Output the (x, y) coordinate of the center of the cell containing the given text.  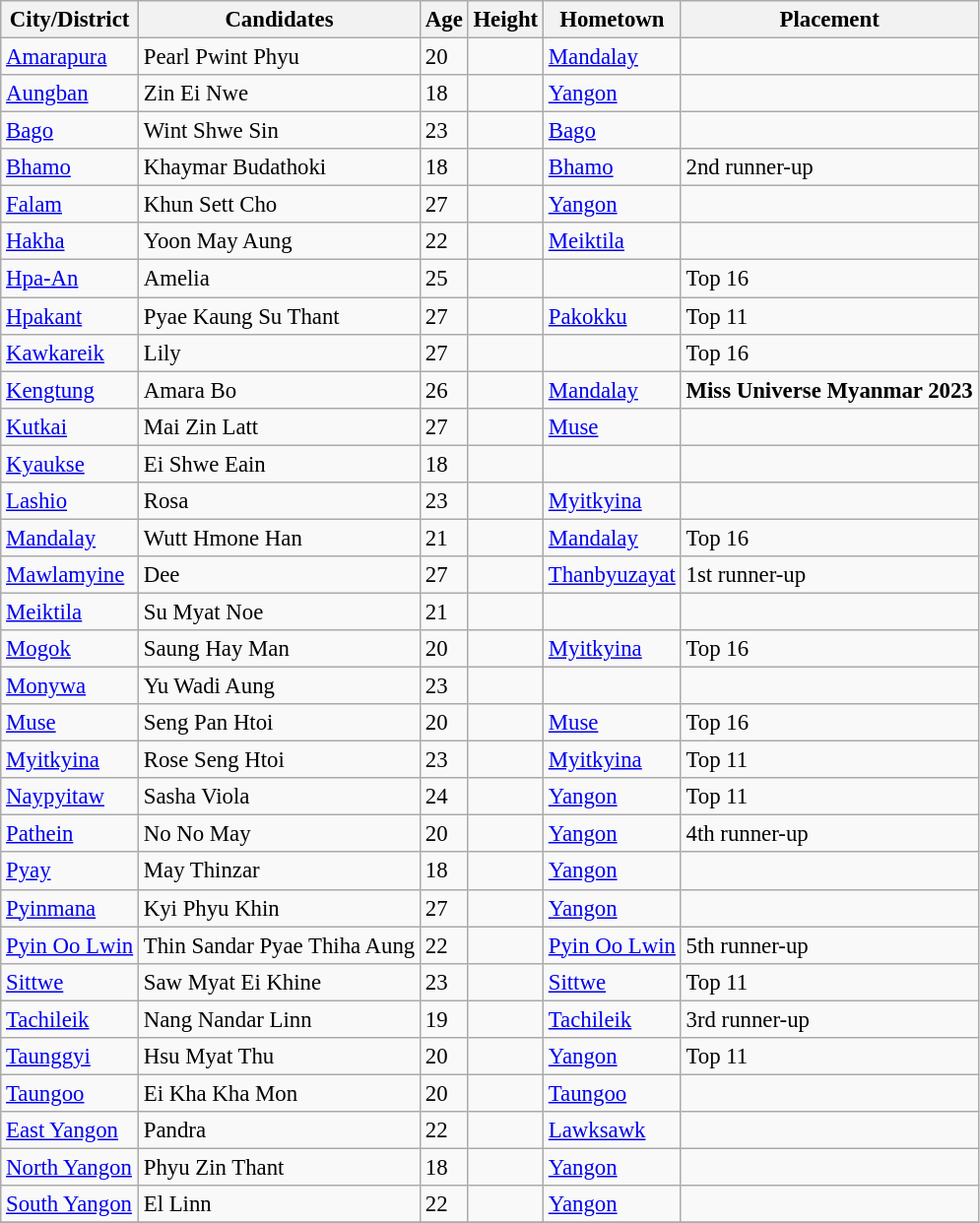
Kutkai (70, 426)
Wint Shwe Sin (279, 131)
Hpa-An (70, 279)
Sasha Viola (279, 797)
May Thinzar (279, 871)
Mawlamyine (70, 575)
4th runner-up (829, 834)
26 (445, 390)
South Yangon (70, 1204)
Falam (70, 205)
Kyaukse (70, 464)
Height (505, 20)
Dee (279, 575)
Thanbyuzayat (612, 575)
Hometown (612, 20)
Amarapura (70, 57)
Thin Sandar Pyae Thiha Aung (279, 945)
No No May (279, 834)
Pyay (70, 871)
5th runner-up (829, 945)
Zin Ei Nwe (279, 94)
Pyinmana (70, 908)
Lawksawk (612, 1130)
Ei Kha Kha Mon (279, 1093)
Rose Seng Htoi (279, 760)
Nang Nandar Linn (279, 1019)
Kengtung (70, 390)
Yu Wadi Aung (279, 686)
Amelia (279, 279)
East Yangon (70, 1130)
3rd runner-up (829, 1019)
Seng Pan Htoi (279, 723)
El Linn (279, 1204)
Pearl Pwint Phyu (279, 57)
Pyae Kaung Su Thant (279, 316)
Taunggyi (70, 1057)
25 (445, 279)
Yoon May Aung (279, 241)
Phyu Zin Thant (279, 1167)
Wutt Hmone Han (279, 538)
North Yangon (70, 1167)
Age (445, 20)
Saung Hay Man (279, 649)
Hakha (70, 241)
City/District (70, 20)
Miss Universe Myanmar 2023 (829, 390)
Pathein (70, 834)
19 (445, 1019)
2nd runner-up (829, 167)
Candidates (279, 20)
Kawkareik (70, 353)
Monywa (70, 686)
Placement (829, 20)
Saw Myat Ei Khine (279, 982)
Rosa (279, 501)
Naypyitaw (70, 797)
Khun Sett Cho (279, 205)
Aungban (70, 94)
Mogok (70, 649)
Hsu Myat Thu (279, 1057)
Lily (279, 353)
Su Myat Noe (279, 611)
Amara Bo (279, 390)
Hpakant (70, 316)
Lashio (70, 501)
1st runner-up (829, 575)
Pandra (279, 1130)
24 (445, 797)
Ei Shwe Eain (279, 464)
Pakokku (612, 316)
Kyi Phyu Khin (279, 908)
Mai Zin Latt (279, 426)
Khaymar Budathoki (279, 167)
